Return [X, Y] of the center of cell containing provided text 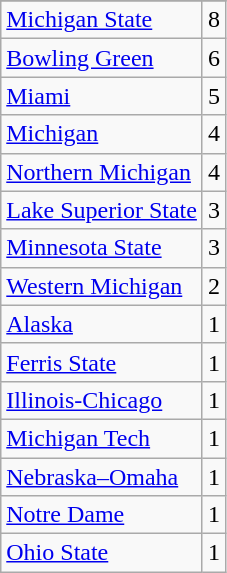
Northern Michigan [102, 172]
Michigan Tech [102, 438]
2 [214, 286]
Michigan [102, 134]
Western Michigan [102, 286]
Michigan State [102, 20]
Ferris State [102, 362]
5 [214, 96]
Miami [102, 96]
Nebraska–Omaha [102, 477]
Ohio State [102, 553]
Alaska [102, 324]
6 [214, 58]
Notre Dame [102, 515]
Lake Superior State [102, 210]
8 [214, 20]
Minnesota State [102, 248]
Bowling Green [102, 58]
Illinois-Chicago [102, 400]
